Output the [x, y] coordinate of the center of the cell containing the given text.  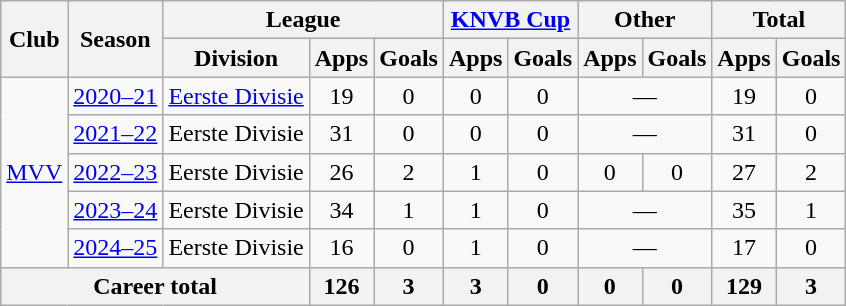
129 [744, 286]
26 [341, 172]
2022–23 [116, 172]
Season [116, 39]
17 [744, 248]
2023–24 [116, 210]
35 [744, 210]
Total [779, 20]
Division [236, 58]
16 [341, 248]
34 [341, 210]
2024–25 [116, 248]
126 [341, 286]
KNVB Cup [510, 20]
MVV [34, 172]
2021–22 [116, 134]
Other [645, 20]
Club [34, 39]
2020–21 [116, 96]
27 [744, 172]
Career total [156, 286]
League [304, 20]
